Pinpoint the cell where the given text exists, returning its [x, y] midpoint coordinate. 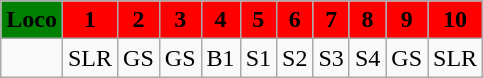
Loco [32, 20]
S2 [295, 58]
9 [407, 20]
7 [331, 20]
S3 [331, 58]
3 [180, 20]
S4 [367, 58]
10 [456, 20]
8 [367, 20]
2 [139, 20]
1 [90, 20]
5 [258, 20]
4 [220, 20]
B1 [220, 58]
S1 [258, 58]
6 [295, 20]
